From the cell containing the given text, extract its center point as (x, y) coordinate. 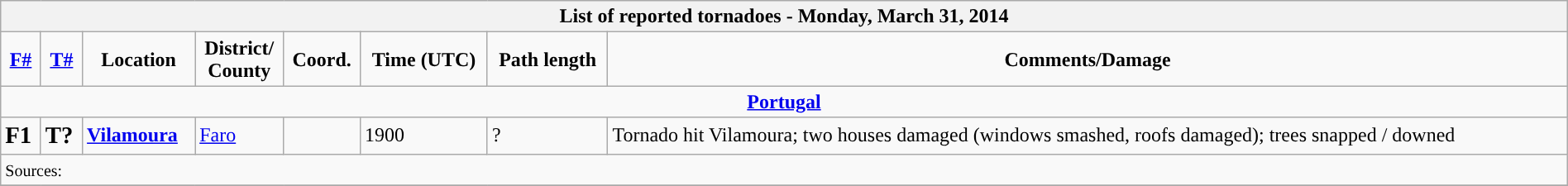
Time (UTC) (424, 60)
Coord. (323, 60)
Tornado hit Vilamoura; two houses damaged (windows smashed, roofs damaged); trees snapped / downed (1088, 136)
Portugal (784, 102)
? (547, 136)
District/County (240, 60)
1900 (424, 136)
Vilamoura (139, 136)
List of reported tornadoes - Monday, March 31, 2014 (784, 17)
Location (139, 60)
Faro (240, 136)
Comments/Damage (1088, 60)
T# (61, 60)
T? (61, 136)
Path length (547, 60)
F1 (21, 136)
F# (21, 60)
Sources: (784, 169)
